Return the (X, Y) coordinate for the center point of the cell that contains the specified text.  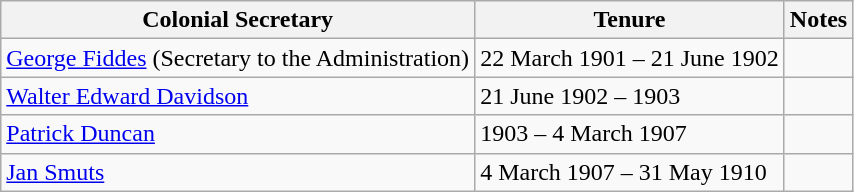
Jan Smuts (238, 172)
Notes (818, 20)
George Fiddes (Secretary to the Administration) (238, 58)
4 March 1907 – 31 May 1910 (630, 172)
21 June 1902 – 1903 (630, 96)
22 March 1901 – 21 June 1902 (630, 58)
Patrick Duncan (238, 134)
Walter Edward Davidson (238, 96)
Colonial Secretary (238, 20)
1903 – 4 March 1907 (630, 134)
Tenure (630, 20)
